From the cell containing the given text, extract its center point as [x, y] coordinate. 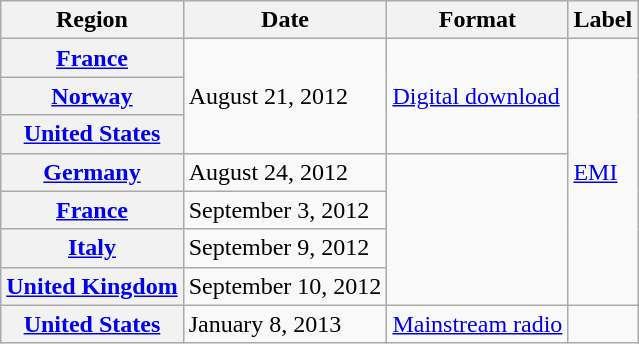
United Kingdom [92, 286]
Label [603, 20]
Germany [92, 172]
Italy [92, 248]
Date [285, 20]
September 3, 2012 [285, 210]
August 24, 2012 [285, 172]
January 8, 2013 [285, 324]
Mainstream radio [478, 324]
Format [478, 20]
Region [92, 20]
September 9, 2012 [285, 248]
August 21, 2012 [285, 96]
Norway [92, 96]
Digital download [478, 96]
September 10, 2012 [285, 286]
EMI [603, 172]
